Provide the [X, Y] coordinate of the cell's center where the given text is located.  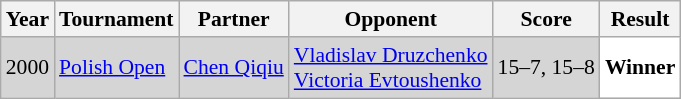
2000 [28, 68]
Winner [640, 68]
Vladislav Druzchenko Victoria Evtoushenko [391, 68]
Score [546, 19]
15–7, 15–8 [546, 68]
Polish Open [116, 68]
Result [640, 19]
Partner [234, 19]
Tournament [116, 19]
Opponent [391, 19]
Chen Qiqiu [234, 68]
Year [28, 19]
